Detect which cell encompasses the target text, then output its [x, y] center coordinate. 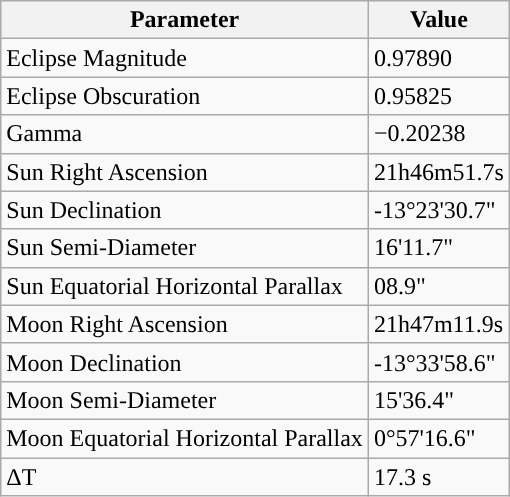
Moon Equatorial Horizontal Parallax [185, 438]
-13°33'58.6" [438, 362]
Eclipse Magnitude [185, 58]
Parameter [185, 20]
Gamma [185, 134]
Sun Equatorial Horizontal Parallax [185, 286]
ΔT [185, 477]
0.97890 [438, 58]
Sun Declination [185, 210]
Value [438, 20]
Sun Semi-Diameter [185, 248]
21h46m51.7s [438, 172]
0°57'16.6" [438, 438]
-13°23'30.7" [438, 210]
0.95825 [438, 96]
08.9" [438, 286]
17.3 s [438, 477]
Moon Declination [185, 362]
−0.20238 [438, 134]
Sun Right Ascension [185, 172]
16'11.7" [438, 248]
Moon Right Ascension [185, 324]
15'36.4" [438, 400]
21h47m11.9s [438, 324]
Eclipse Obscuration [185, 96]
Moon Semi-Diameter [185, 400]
